Return the (X, Y) coordinate for the center point of the cell that contains the specified text.  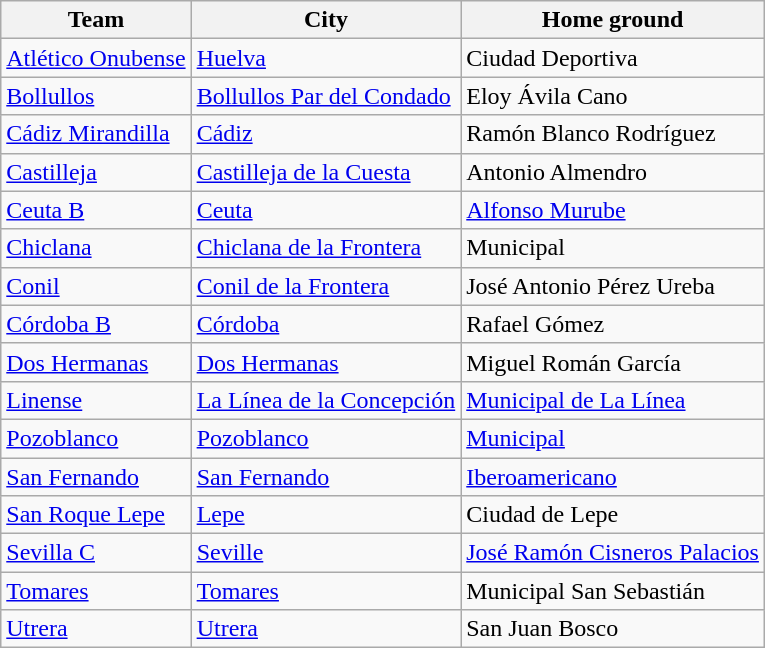
Municipal de La Línea (613, 400)
Seville (326, 553)
Cádiz (326, 134)
Rafael Gómez (613, 324)
Lepe (326, 515)
Conil de la Frontera (326, 286)
Atlético Onubense (96, 58)
Ceuta B (96, 210)
Sevilla C (96, 553)
Castilleja de la Cuesta (326, 172)
Huelva (326, 58)
Antonio Almendro (613, 172)
Cádiz Mirandilla (96, 134)
Miguel Román García (613, 362)
Municipal San Sebastián (613, 591)
City (326, 20)
Ceuta (326, 210)
Conil (96, 286)
Iberoamericano (613, 477)
José Ramón Cisneros Palacios (613, 553)
Team (96, 20)
La Línea de la Concepción (326, 400)
Córdoba B (96, 324)
José Antonio Pérez Ureba (613, 286)
Castilleja (96, 172)
Ciudad Deportiva (613, 58)
Bollullos Par del Condado (326, 96)
Bollullos (96, 96)
San Juan Bosco (613, 629)
Chiclana de la Frontera (326, 248)
Córdoba (326, 324)
Ramón Blanco Rodríguez (613, 134)
Home ground (613, 20)
Alfonso Murube (613, 210)
Linense (96, 400)
Chiclana (96, 248)
Eloy Ávila Cano (613, 96)
San Roque Lepe (96, 515)
Ciudad de Lepe (613, 515)
